Return the (X, Y) coordinate for the center point of the cell that contains the specified text.  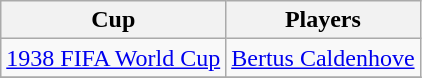
Cup (114, 20)
Players (323, 20)
1938 FIFA World Cup (114, 58)
Bertus Caldenhove (323, 58)
